Locate the cell with the specified text and output its [x, y] center coordinate. 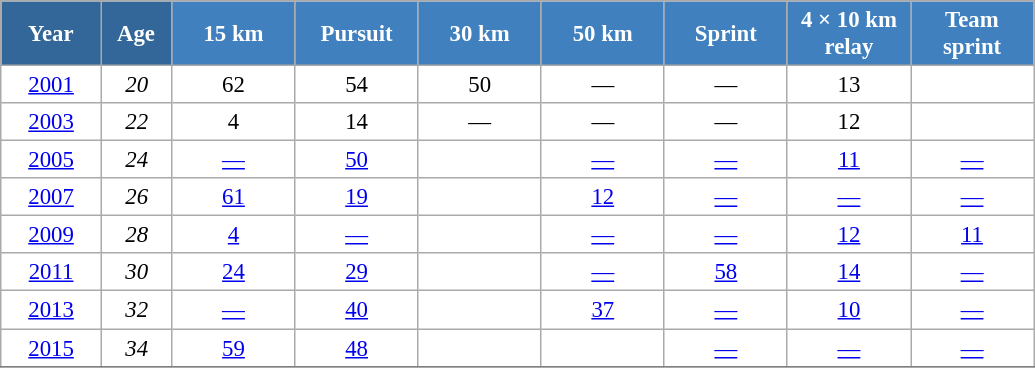
22 [136, 122]
59 [234, 348]
50 km [602, 34]
62 [234, 85]
34 [136, 348]
4 × 10 km relay [848, 34]
54 [356, 85]
40 [356, 310]
26 [136, 197]
2003 [52, 122]
13 [848, 85]
10 [848, 310]
48 [356, 348]
2015 [52, 348]
15 km [234, 34]
2007 [52, 197]
30 [136, 273]
2009 [52, 235]
Sprint [726, 34]
61 [234, 197]
30 km [480, 34]
2005 [52, 160]
58 [726, 273]
19 [356, 197]
Age [136, 34]
Pursuit [356, 34]
Team sprint [972, 34]
2001 [52, 85]
20 [136, 85]
2013 [52, 310]
28 [136, 235]
37 [602, 310]
Year [52, 34]
32 [136, 310]
2011 [52, 273]
29 [356, 273]
